Return [x, y] of the center of cell containing provided text 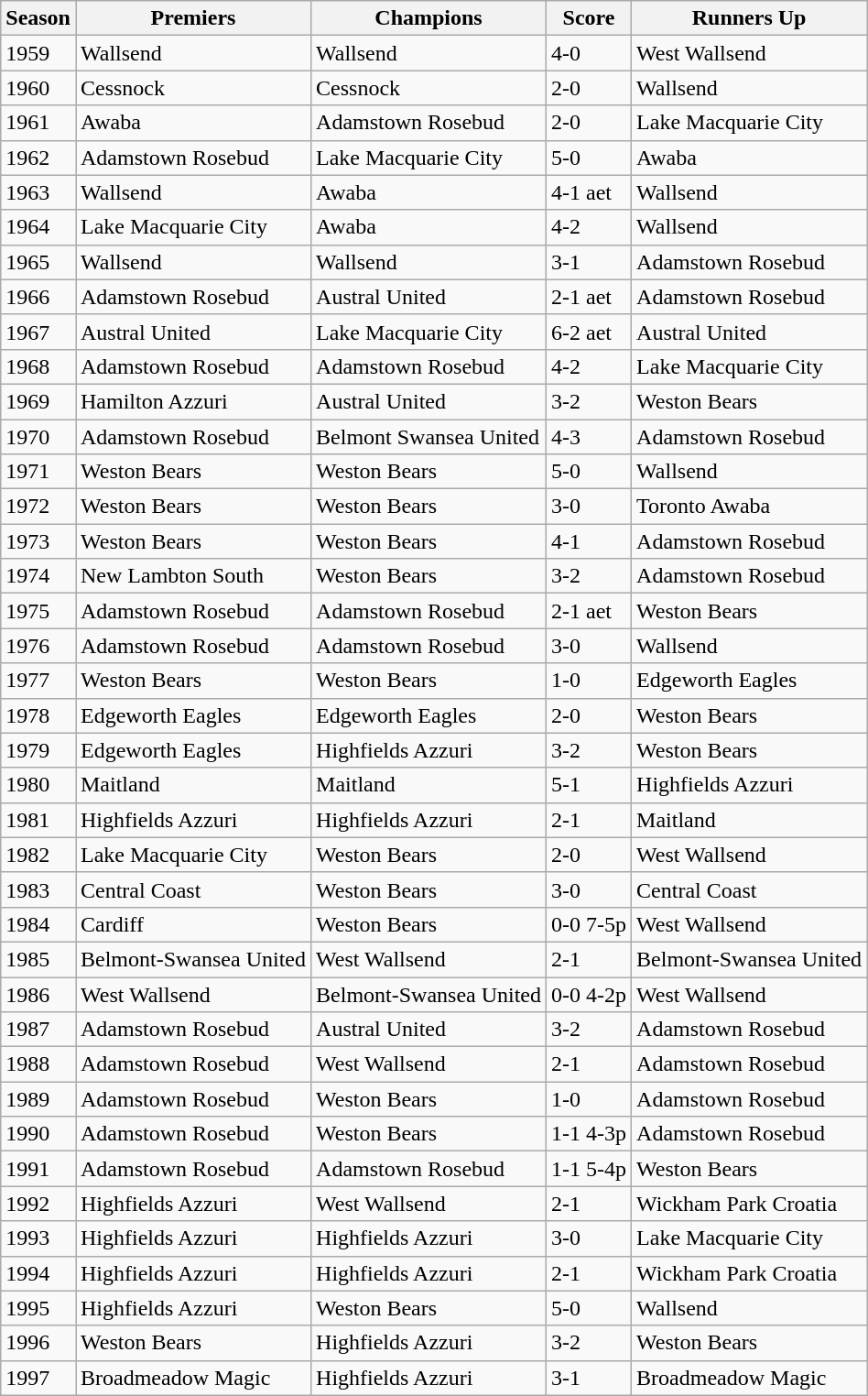
1972 [38, 507]
0-0 7-5p [590, 924]
1967 [38, 332]
1996 [38, 1343]
Score [590, 18]
Hamilton Azzuri [192, 401]
1987 [38, 1030]
1969 [38, 401]
1959 [38, 53]
6-2 aet [590, 332]
1985 [38, 959]
4-1 [590, 541]
1980 [38, 785]
Cardiff [192, 924]
1968 [38, 366]
Season [38, 18]
New Lambton South [192, 576]
1964 [38, 227]
1963 [38, 192]
1995 [38, 1308]
4-0 [590, 53]
1986 [38, 994]
1993 [38, 1238]
1973 [38, 541]
Premiers [192, 18]
1978 [38, 715]
1988 [38, 1064]
1992 [38, 1204]
4-3 [590, 437]
1975 [38, 611]
1962 [38, 158]
1983 [38, 889]
1997 [38, 1378]
1989 [38, 1099]
1-1 4-3p [590, 1134]
1994 [38, 1273]
1982 [38, 855]
Champions [429, 18]
0-0 4-2p [590, 994]
Belmont Swansea United [429, 437]
1979 [38, 750]
1965 [38, 262]
1976 [38, 646]
1966 [38, 297]
1990 [38, 1134]
1961 [38, 123]
5-1 [590, 785]
1984 [38, 924]
1971 [38, 472]
1977 [38, 681]
1970 [38, 437]
Toronto Awaba [749, 507]
1974 [38, 576]
1991 [38, 1169]
1981 [38, 820]
Runners Up [749, 18]
1960 [38, 88]
4-1 aet [590, 192]
1-1 5-4p [590, 1169]
